For the text-containing cell, return its midpoint in (x, y) coordinate format. 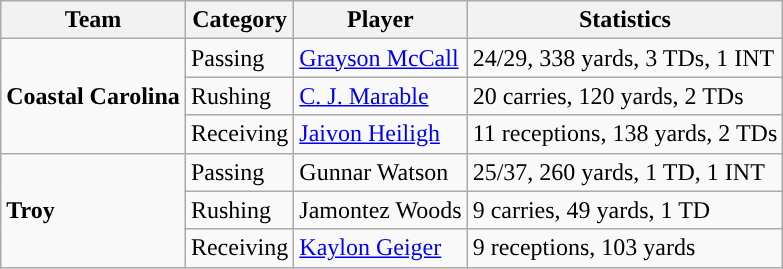
Kaylon Geiger (380, 248)
11 receptions, 138 yards, 2 TDs (625, 134)
Gunnar Watson (380, 172)
9 carries, 49 yards, 1 TD (625, 210)
9 receptions, 103 yards (625, 248)
Team (94, 20)
25/37, 260 yards, 1 TD, 1 INT (625, 172)
Troy (94, 210)
Player (380, 20)
Coastal Carolina (94, 96)
Statistics (625, 20)
C. J. Marable (380, 96)
24/29, 338 yards, 3 TDs, 1 INT (625, 58)
Grayson McCall (380, 58)
Category (239, 20)
Jamontez Woods (380, 210)
20 carries, 120 yards, 2 TDs (625, 96)
Jaivon Heiligh (380, 134)
